From the cell containing the given text, extract its center point as (X, Y) coordinate. 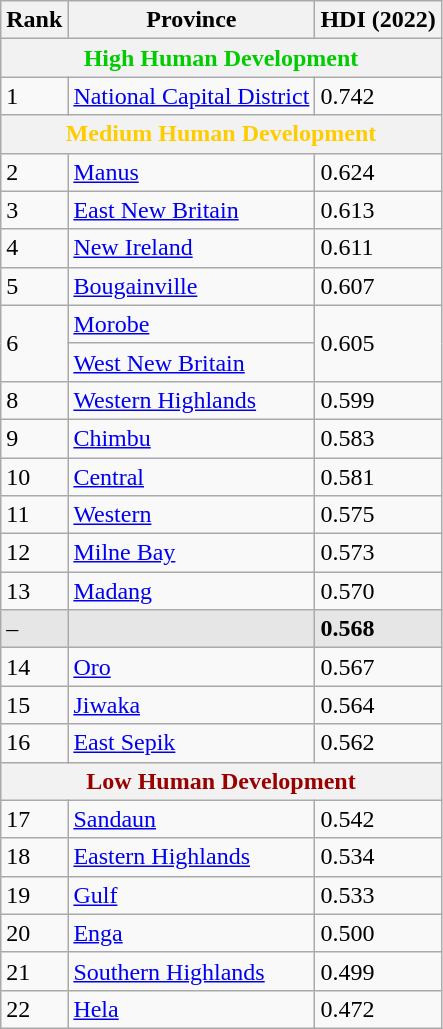
Morobe (192, 324)
20 (34, 933)
Chimbu (192, 438)
2 (34, 172)
3 (34, 210)
0.472 (378, 1009)
0.562 (378, 743)
1 (34, 96)
9 (34, 438)
Medium Human Development (222, 134)
6 (34, 343)
0.500 (378, 933)
0.564 (378, 705)
HDI (2022) (378, 20)
15 (34, 705)
Western Highlands (192, 400)
Sandaun (192, 819)
East Sepik (192, 743)
0.575 (378, 515)
16 (34, 743)
0.534 (378, 857)
0.542 (378, 819)
0.573 (378, 553)
Bougainville (192, 286)
Hela (192, 1009)
19 (34, 895)
12 (34, 553)
0.624 (378, 172)
0.568 (378, 629)
0.583 (378, 438)
Gulf (192, 895)
0.599 (378, 400)
Province (192, 20)
Eastern Highlands (192, 857)
High Human Development (222, 58)
22 (34, 1009)
Jiwaka (192, 705)
0.567 (378, 667)
New Ireland (192, 248)
5 (34, 286)
17 (34, 819)
0.605 (378, 343)
10 (34, 477)
Enga (192, 933)
8 (34, 400)
0.742 (378, 96)
Southern Highlands (192, 971)
0.533 (378, 895)
East New Britain (192, 210)
Manus (192, 172)
– (34, 629)
Oro (192, 667)
4 (34, 248)
Central (192, 477)
13 (34, 591)
West New Britain (192, 362)
Western (192, 515)
0.613 (378, 210)
Rank (34, 20)
18 (34, 857)
0.570 (378, 591)
0.581 (378, 477)
National Capital District (192, 96)
11 (34, 515)
Milne Bay (192, 553)
0.611 (378, 248)
0.499 (378, 971)
14 (34, 667)
21 (34, 971)
Low Human Development (222, 781)
Madang (192, 591)
0.607 (378, 286)
